Scan for the cell matching the given text and deliver its [x, y] coordinate at center. 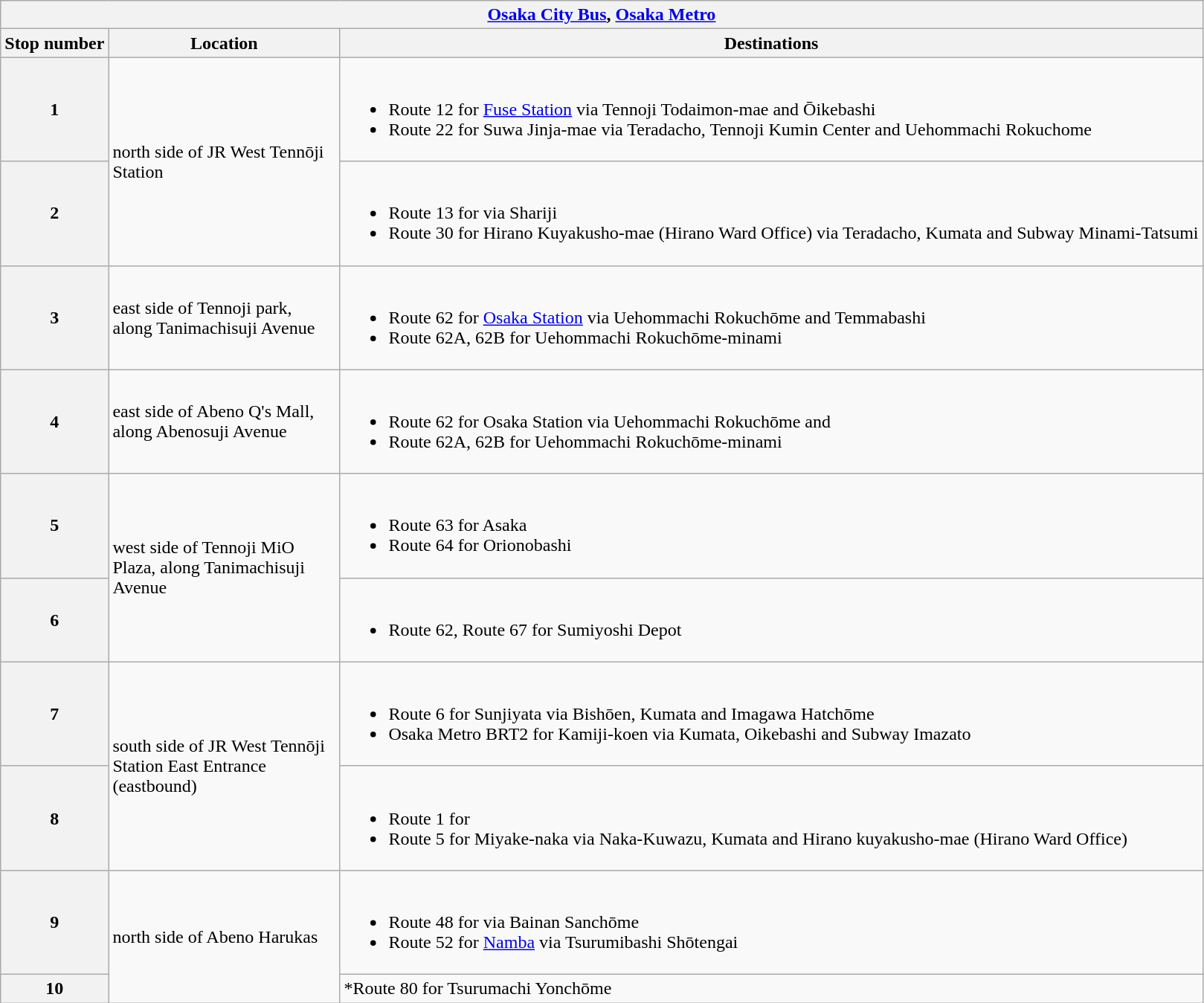
*Route 80 for Tsurumachi Yonchōme [771, 988]
Route 6 for Sunjiyata via Bishōen, Kumata and Imagawa HatchōmeOsaka Metro BRT2 for Kamiji-koen via Kumata, Oikebashi and Subway Imazato [771, 714]
Route 62 for Osaka Station via Uehommachi Rokuchōme and Route 62A, 62B for Uehommachi Rokuchōme-minami [771, 422]
7 [55, 714]
2 [55, 213]
5 [55, 526]
Route 1 for Route 5 for Miyake-naka via Naka-Kuwazu, Kumata and Hirano kuyakusho-mae (Hirano Ward Office) [771, 818]
1 [55, 109]
east side of Abeno Q's Mall, along Abenosuji Avenue [225, 422]
north side of Abeno Harukas [225, 936]
Destinations [771, 43]
Route 62 for Osaka Station via Uehommachi Rokuchōme and TemmabashiRoute 62A, 62B for Uehommachi Rokuchōme-minami [771, 317]
8 [55, 818]
Osaka City Bus, Osaka Metro [602, 15]
north side of JR West Tennōji Station [225, 161]
west side of Tennoji MiO Plaza, along Tanimachisuji Avenue [225, 568]
6 [55, 620]
9 [55, 922]
Route 62, Route 67 for Sumiyoshi Depot [771, 620]
Stop number [55, 43]
Location [225, 43]
4 [55, 422]
3 [55, 317]
10 [55, 988]
east side of Tennoji park, along Tanimachisuji Avenue [225, 317]
Route 13 for via SharijiRoute 30 for Hirano Kuyakusho-mae (Hirano Ward Office) via Teradacho, Kumata and Subway Minami-Tatsumi [771, 213]
Route 48 for via Bainan SanchōmeRoute 52 for Namba via Tsurumibashi Shōtengai [771, 922]
Route 63 for AsakaRoute 64 for Orionobashi [771, 526]
south side of JR West Tennōji Station East Entrance (eastbound) [225, 766]
